Search for the cell housing the specified text and yield its [x, y] center coordinate. 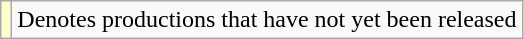
Denotes productions that have not yet been released [267, 20]
